Detect which cell encompasses the target text, then output its [X, Y] center coordinate. 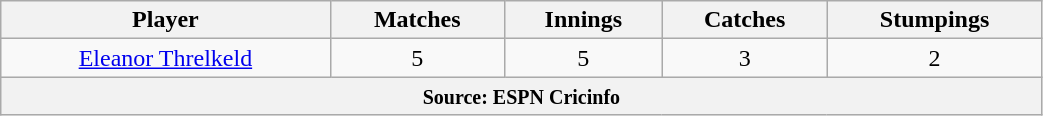
Catches [744, 20]
Eleanor Threlkeld [166, 58]
2 [934, 58]
Stumpings [934, 20]
Source: ESPN Cricinfo [522, 96]
Player [166, 20]
Innings [583, 20]
Matches [417, 20]
3 [744, 58]
